Return [X, Y] of the center of cell containing provided text 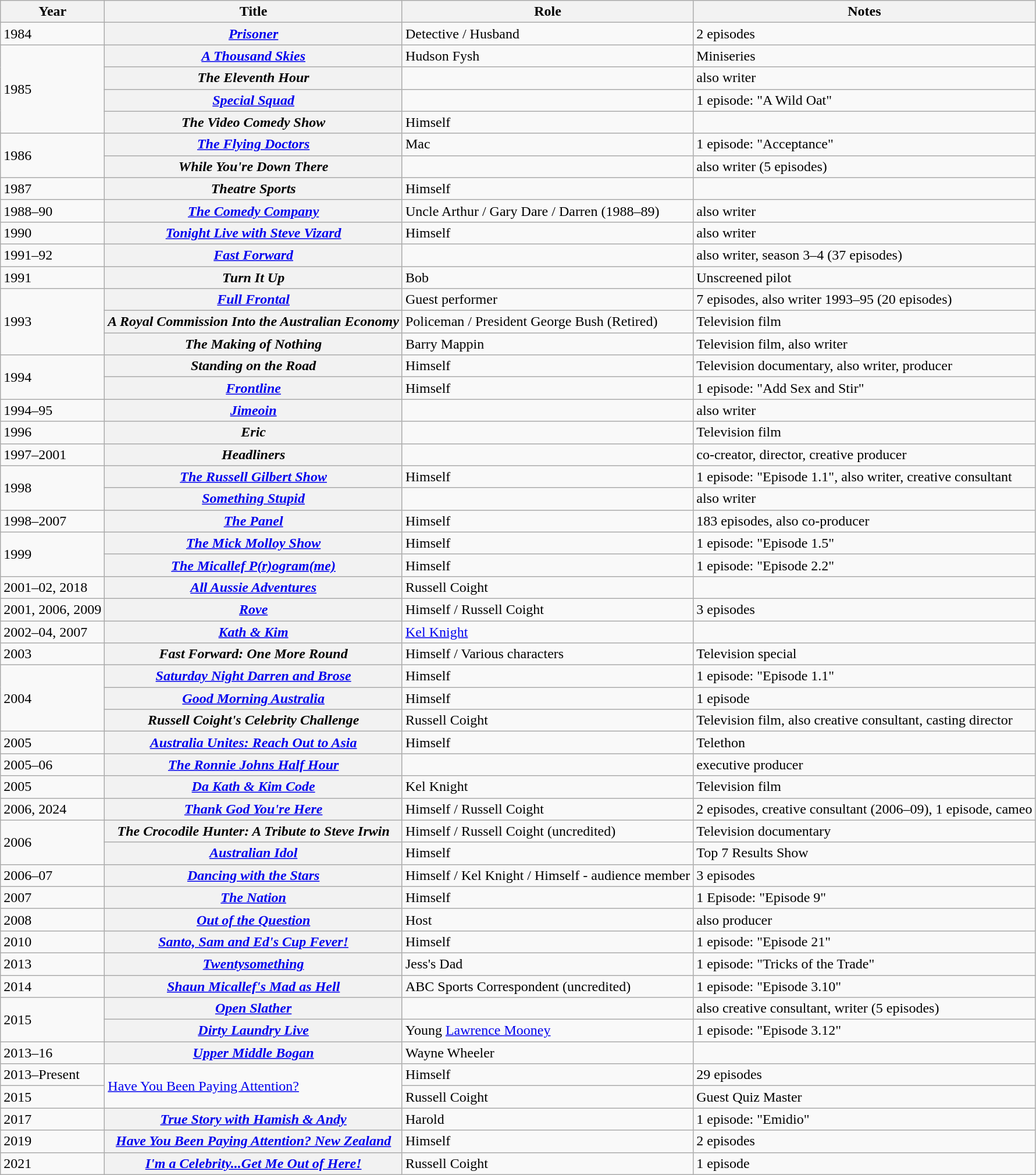
Australian Idol [254, 853]
Host [547, 920]
1993 [52, 322]
Telethon [864, 743]
1 episode: "Episode 21" [864, 942]
Something Stupid [254, 499]
1990 [52, 233]
Turn It Up [254, 278]
All Aussie Adventures [254, 587]
Frontline [254, 388]
Barry Mappin [547, 344]
While You're Down There [254, 166]
Full Frontal [254, 300]
Santo, Sam and Ed's Cup Fever! [254, 942]
1 episode: "Add Sex and Stir" [864, 388]
Jimeoin [254, 410]
The Russell Gilbert Show [254, 477]
Guest Quiz Master [864, 1097]
2001, 2006, 2009 [52, 609]
1985 [52, 89]
2006, 2024 [52, 809]
1 episode: "Emidio" [864, 1119]
Fast Forward [254, 255]
Australia Unites: Reach Out to Asia [254, 743]
The Eleventh Hour [254, 78]
Television documentary, also writer, producer [864, 366]
The Video Comedy Show [254, 122]
1991–92 [52, 255]
A Thousand Skies [254, 56]
Unscreened pilot [864, 278]
A Royal Commission Into the Australian Economy [254, 322]
Standing on the Road [254, 366]
2002–04, 2007 [52, 631]
Dancing with the Stars [254, 875]
2004 [52, 698]
Harold [547, 1119]
2008 [52, 920]
Wayne Wheeler [547, 1053]
1984 [52, 34]
also creative consultant, writer (5 episodes) [864, 1009]
2010 [52, 942]
Theatre Sports [254, 189]
The Micallef P(r)ogram(me) [254, 565]
Twentysomething [254, 964]
1 episode: "Episode 3.12" [864, 1031]
Top 7 Results Show [864, 853]
1 episode: "Episode 1.1", also writer, creative consultant [864, 477]
co-creator, director, creative producer [864, 455]
1988–90 [52, 211]
Miniseries [864, 56]
Mac [547, 144]
Thank God You're Here [254, 809]
Fast Forward: One More Round [254, 654]
1987 [52, 189]
Dirty Laundry Live [254, 1031]
Detective / Husband [547, 34]
29 episodes [864, 1075]
Television film, also creative consultant, casting director [864, 720]
1 episode: "Acceptance" [864, 144]
1999 [52, 554]
Russell Coight's Celebrity Challenge [254, 720]
2017 [52, 1119]
Jess's Dad [547, 964]
1 episode: "Episode 2.2" [864, 565]
Out of the Question [254, 920]
The Comedy Company [254, 211]
1991 [52, 278]
Himself / Kel Knight / Himself - audience member [547, 875]
2013 [52, 964]
1996 [52, 432]
Open Slather [254, 1009]
Young Lawrence Mooney [547, 1031]
Special Squad [254, 100]
Shaun Micallef's Mad as Hell [254, 986]
Rove [254, 609]
The Mick Molloy Show [254, 543]
Da Kath & Kim Code [254, 787]
2019 [52, 1141]
1 episode: "Tricks of the Trade" [864, 964]
The Ronnie Johns Half Hour [254, 765]
1994–95 [52, 410]
7 episodes, also writer 1993–95 (20 episodes) [864, 300]
1 episode: "Episode 3.10" [864, 986]
1986 [52, 155]
Upper Middle Bogan [254, 1053]
2006–07 [52, 875]
Have You Been Paying Attention? [254, 1086]
Saturday Night Darren and Brose [254, 676]
2013–16 [52, 1053]
2 episodes, creative consultant (2006–09), 1 episode, cameo [864, 809]
Guest performer [547, 300]
The Nation [254, 897]
Eric [254, 432]
1 episode: "Episode 1.5" [864, 543]
Prisoner [254, 34]
Bob [547, 278]
2014 [52, 986]
Television film, also writer [864, 344]
2005–06 [52, 765]
1998 [52, 488]
Kath & Kim [254, 631]
also writer (5 episodes) [864, 166]
2001–02, 2018 [52, 587]
Policeman / President George Bush (Retired) [547, 322]
183 episodes, also co-producer [864, 521]
also producer [864, 920]
Headliners [254, 455]
2013–Present [52, 1075]
I'm a Celebrity...Get Me Out of Here! [254, 1163]
Himself / Various characters [547, 654]
1 Episode: "Episode 9" [864, 897]
executive producer [864, 765]
The Flying Doctors [254, 144]
True Story with Hamish & Andy [254, 1119]
Television documentary [864, 831]
ABC Sports Correspondent (uncredited) [547, 986]
1997–2001 [52, 455]
1998–2007 [52, 521]
Uncle Arthur / Gary Dare / Darren (1988–89) [547, 211]
Year [52, 12]
The Panel [254, 521]
1994 [52, 377]
Have You Been Paying Attention? New Zealand [254, 1141]
The Crocodile Hunter: A Tribute to Steve Irwin [254, 831]
2003 [52, 654]
Role [547, 12]
2006 [52, 842]
Himself / Russell Coight (uncredited) [547, 831]
2021 [52, 1163]
Television special [864, 654]
1 episode: "Episode 1.1" [864, 676]
2007 [52, 897]
Title [254, 12]
Hudson Fysh [547, 56]
Notes [864, 12]
The Making of Nothing [254, 344]
Tonight Live with Steve Vizard [254, 233]
1 episode: "A Wild Oat" [864, 100]
also writer, season 3–4 (37 episodes) [864, 255]
Good Morning Australia [254, 698]
